Search for the cell housing the specified text and yield its (x, y) center coordinate. 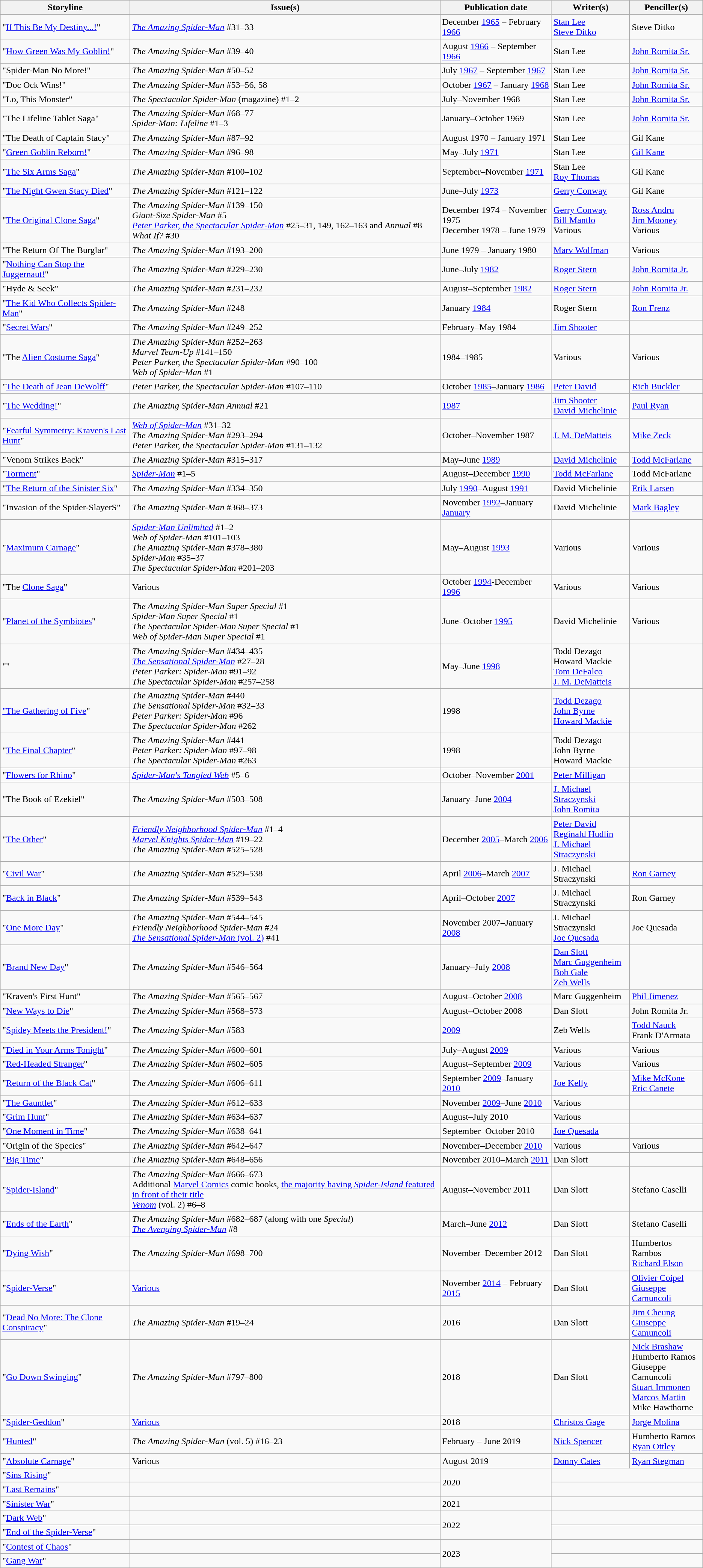
August 1970 – January 1971 (496, 138)
"Spider-Verse" (65, 1288)
Peter David (590, 386)
"Torment" (65, 474)
The Amazing Spider-Man #612–633 (285, 1103)
"Lo, This Monster" (65, 99)
The Amazing Spider-Man #252–263Marvel Team-Up #141–150Peter Parker, the Spectacular Spider-Man #90–100Web of Spider-Man #1 (285, 357)
Jorge Molina (666, 1422)
"Contest of Chaos" (65, 1547)
"How Green Was My Goblin!" (65, 51)
The Amazing Spider-Man #334–350 (285, 488)
"The Death of Jean DeWolff" (65, 386)
The Amazing Spider-Man Annual #21 (285, 406)
The Amazing Spider-Man #121–122 (285, 191)
Christos Gage (590, 1422)
The Amazing Spider-Man #602–605 (285, 1064)
1984–1985 (496, 357)
The Amazing Spider-Man (vol. 5) #16–23 (285, 1441)
August–December 1990 (496, 474)
The Amazing Spider-Man #797–800 (285, 1377)
"Planet of the Symbiotes" (65, 621)
Gerry Conway (590, 191)
The Amazing Spider-Man #248 (285, 308)
Publication date (496, 8)
"The Final Chapter" (65, 751)
Marv Wolfman (590, 250)
The Amazing Spider-Man #568–573 (285, 1011)
"Hunted" (65, 1441)
The Amazing Spider-Man #139–150Giant-Size Spider-Man #5Peter Parker, the Spectacular Spider-Man #25–31, 149, 162–163 and Annual #8What If? #30 (285, 220)
The Amazing Spider-Man #440The Sensational Spider-Man #32–33Peter Parker: Spider-Man #96The Spectacular Spider-Man #262 (285, 711)
Jim ShooterDavid Michelinie (590, 406)
Peter DavidReginald HudlinJ. Michael Straczynski (590, 839)
August 2019 (496, 1461)
"Origin of the Species" (65, 1146)
The Amazing Spider-Man #193–200 (285, 250)
"The Six Arms Saga" (65, 171)
"Green Goblin Reborn!" (65, 152)
April–October 2007 (496, 898)
November 2007–January 2008 (496, 927)
"The Alien Costume Saga" (65, 357)
"The Kid Who Collects Spider-Man" (65, 308)
"Doc Ock Wins!" (65, 85)
October 1994-December 1996 (496, 586)
"Civil War" (65, 873)
2016 (496, 1322)
July 1990–August 1991 (496, 488)
July–November 1968 (496, 99)
"Go Down Swinging" (65, 1377)
"Big Time" (65, 1160)
February–May 1984 (496, 327)
"Dark Web" (65, 1518)
The Amazing Spider-Man #87–92 (285, 138)
December 2005–March 2006 (496, 839)
"Back in Black" (65, 898)
"Grim Hunt" (65, 1117)
"Red-Headed Stranger" (65, 1064)
"The Other" (65, 839)
"One Moment in Time" (65, 1131)
May–June 1989 (496, 460)
J. Michael StraczynskiJoe Quesada (590, 927)
Phil Jimenez (666, 997)
"Gang War" (65, 1561)
"Spider-Island" (65, 1190)
Todd DezagoHoward MackieTom DeFalcoJ. M. DeMatteis (590, 666)
"The Gathering of Five" (65, 711)
The Amazing Spider-Man #39–40 (285, 51)
Steve Ditko (666, 27)
The Amazing Spider-Man #31–33 (285, 27)
"Secret Wars" (65, 327)
"The Clone Saga" (65, 586)
May–June 1998 (496, 666)
"Last Remains" (65, 1489)
"Spidey Meets the President!" (65, 1030)
"New Ways to Die" (65, 1011)
November–December 2010 (496, 1146)
January–October 1969 (496, 119)
The Amazing Spider-Man #231–232 (285, 289)
October 1967 – January 1968 (496, 85)
The Amazing Spider-Man #249–252 (285, 327)
September 2009–January 2010 (496, 1083)
The Amazing Spider-Man #642–647 (285, 1146)
"The Wedding!" (65, 406)
The Amazing Spider-Man #682–687 (along with one Special)The Avenging Spider-Man #8 (285, 1224)
July 1967 – September 1967 (496, 71)
"Spider-Man No More!" (65, 71)
2023 (496, 1554)
The Amazing Spider-Man #634–637 (285, 1117)
April 2006–March 2007 (496, 873)
May–July 1971 (496, 152)
February – June 2019 (496, 1441)
August–September 1982 (496, 289)
"Sinister War" (65, 1504)
The Amazing Spider-Man #638–641 (285, 1131)
Jim CheungGiuseppe Camuncoli (666, 1322)
November 2014 – February 2015 (496, 1288)
Rich Buckler (666, 386)
Erik Larsen (666, 488)
Nick Spencer (590, 1441)
The Amazing Spider-Man #434–435The Sensational Spider-Man #27–28Peter Parker: Spider-Man #91–92The Spectacular Spider-Man #257–258 (285, 666)
The Amazing Spider-Man #100–102 (285, 171)
November 2010–March 2011 (496, 1160)
Humberto RamosRyan Ottley (666, 1441)
The Amazing Spider-Man #368–373 (285, 508)
December 1974 – November 1975December 1978 – June 1979 (496, 220)
The Spectacular Spider-Man (magazine) #1–2 (285, 99)
"Invasion of the Spider-SlayerS" (65, 508)
Humbertos RambosRichard Elson (666, 1253)
The Amazing Spider-Man #53–56, 58 (285, 85)
The Amazing Spider-Man #648–656 (285, 1160)
"Dead No More: The Clone Conspiracy" (65, 1322)
October–November 2001 (496, 775)
Spider-Man Unlimited #1–2Web of Spider-Man #101–103The Amazing Spider-Man #378–380Spider-Man #35–37The Spectacular Spider-Man #201–203 (285, 547)
Zeb Wells (590, 1030)
Peter Parker, the Spectacular Spider-Man #107–110 (285, 386)
November–December 2012 (496, 1253)
November 1992–January January (496, 508)
Ross AndruJim MooneyVarious (666, 220)
Paul Ryan (666, 406)
Olivier CoipelGiuseppe Camuncoli (666, 1288)
"One More Day" (65, 927)
August–September 2009 (496, 1064)
Dan SlottMarc GuggenheimBob GaleZeb Wells (590, 967)
September–November 1971 (496, 171)
"Absolute Carnage" (65, 1461)
Ryan Stegman (666, 1461)
"Flowers for Rhino" (65, 775)
October 1985–January 1986 (496, 386)
The Amazing Spider-Man #546–564 (285, 967)
Spider-Man #1–5 (285, 474)
Donny Cates (590, 1461)
"" (65, 666)
The Amazing Spider-Man #503–508 (285, 799)
March–June 2012 (496, 1224)
The Amazing Spider-Man #68–77Spider-Man: Lifeline #1–3 (285, 119)
2022 (496, 1525)
Mark Bagley (666, 508)
Mike Zeck (666, 435)
January 1984 (496, 308)
June–October 1995 (496, 621)
The Amazing Spider-Man #583 (285, 1030)
August–November 2011 (496, 1190)
Spider-Man's Tangled Web #5–6 (285, 775)
September–October 2010 (496, 1131)
"The Death of Captain Stacy" (65, 138)
2020 (496, 1482)
Mike McKoneEric Canete (666, 1083)
1987 (496, 406)
The Amazing Spider-Man #698–700 (285, 1253)
"Venom Strikes Back" (65, 460)
"The Book of Ezekiel" (65, 799)
"Dying Wish" (65, 1253)
J. M. DeMatteis (590, 435)
"The Lifeline Tablet Saga" (65, 119)
The Amazing Spider-Man Super Special #1Spider-Man Super Special #1The Spectacular Spider-Man Super Special #1Web of Spider-Man Super Special #1 (285, 621)
The Amazing Spider-Man #565–567 (285, 997)
June–July 1982 (496, 270)
"Brand New Day" (65, 967)
"The Original Clone Saga" (65, 220)
"Died in Your Arms Tonight" (65, 1049)
Stan LeeSteve Ditko (590, 27)
The Amazing Spider-Man #539–543 (285, 898)
The Amazing Spider-Man #606–611 (285, 1083)
Todd NauckFrank D'Armata (666, 1030)
Nick BrashawHumberto RamosGiuseppe CamuncoliStuart ImmonenMarcos MartinMike Hawthorne (666, 1377)
"Return of the Black Cat" (65, 1083)
The Amazing Spider-Man #529–538 (285, 873)
2009 (496, 1030)
October–November 1987 (496, 435)
The Amazing Spider-Man #600–601 (285, 1049)
"Ends of the Earth" (65, 1224)
Writer(s) (590, 8)
"The Return Of The Burglar" (65, 250)
Gerry ConwayBill MantloVarious (590, 220)
November 2009–June 2010 (496, 1103)
Jim Shooter (590, 327)
Ron Frenz (666, 308)
"Nothing Can Stop the Juggernaut!" (65, 270)
"If This Be My Destiny...!" (65, 27)
August 1966 – September 1966 (496, 51)
December 1965 – February 1966 (496, 27)
"Maximum Carnage" (65, 547)
"Kraven's First Hunt" (65, 997)
The Amazing Spider-Man #441Peter Parker: Spider-Man #97–98The Spectacular Spider-Man #263 (285, 751)
The Amazing Spider-Man #50–52 (285, 71)
"Spider-Geddon" (65, 1422)
2021 (496, 1504)
January–June 2004 (496, 799)
June 1979 – January 1980 (496, 250)
"Sins Rising" (65, 1475)
June–July 1973 (496, 191)
Penciller(s) (666, 8)
Joe Kelly (590, 1083)
The Amazing Spider-Man #315–317 (285, 460)
The Amazing Spider-Man #19–24 (285, 1322)
Marc Guggenheim (590, 997)
Stan LeeRoy Thomas (590, 171)
"The Return of the Sinister Six" (65, 488)
May–August 1993 (496, 547)
The Amazing Spider-Man #229–230 (285, 270)
The Amazing Spider-Man #544–545Friendly Neighborhood Spider-Man #24The Sensational Spider-Man (vol. 2) #41 (285, 927)
July–August 2009 (496, 1049)
"The Night Gwen Stacy Died" (65, 191)
Peter Milligan (590, 775)
Friendly Neighborhood Spider-Man #1–4Marvel Knights Spider-Man #19–22The Amazing Spider-Man #525–528 (285, 839)
Web of Spider-Man #31–32The Amazing Spider-Man #293–294Peter Parker, the Spectacular Spider-Man #131–132 (285, 435)
August–July 2010 (496, 1117)
January–July 2008 (496, 967)
Storyline (65, 8)
Issue(s) (285, 8)
"The Gauntlet" (65, 1103)
"End of the Spider-Verse" (65, 1532)
The Amazing Spider-Man #96–98 (285, 152)
J. Michael StraczynskiJohn Romita (590, 799)
"Fearful Symmetry: Kraven's Last Hunt" (65, 435)
"Hyde & Seek" (65, 289)
